Output the (X, Y) coordinate of the center of the cell containing the given text.  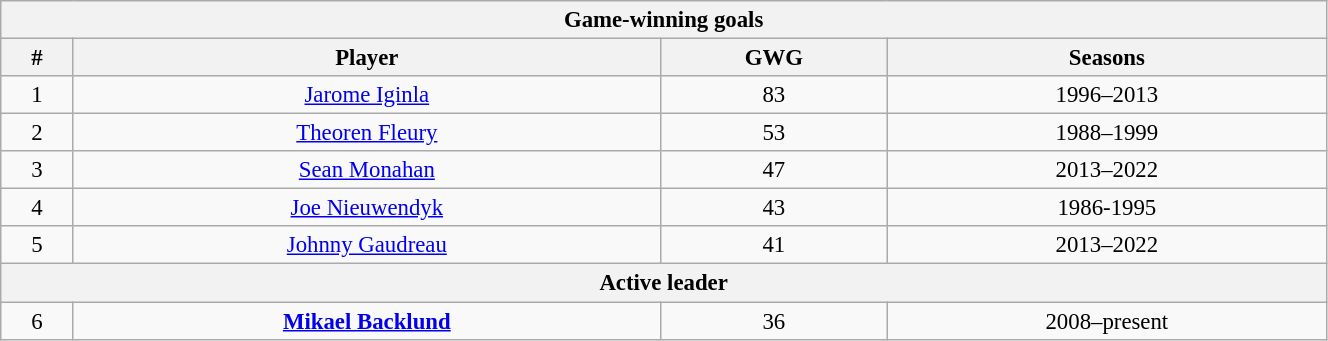
Active leader (664, 283)
5 (37, 245)
1996–2013 (1106, 95)
53 (774, 133)
3 (37, 170)
Sean Monahan (366, 170)
Seasons (1106, 58)
41 (774, 245)
43 (774, 208)
GWG (774, 58)
Mikael Backlund (366, 321)
2008–present (1106, 321)
2 (37, 133)
4 (37, 208)
83 (774, 95)
1986-1995 (1106, 208)
47 (774, 170)
Jarome Iginla (366, 95)
Joe Nieuwendyk (366, 208)
Theoren Fleury (366, 133)
6 (37, 321)
1 (37, 95)
Game-winning goals (664, 20)
1988–1999 (1106, 133)
36 (774, 321)
# (37, 58)
Player (366, 58)
Johnny Gaudreau (366, 245)
